From the cell containing the given text, extract its center point as [X, Y] coordinate. 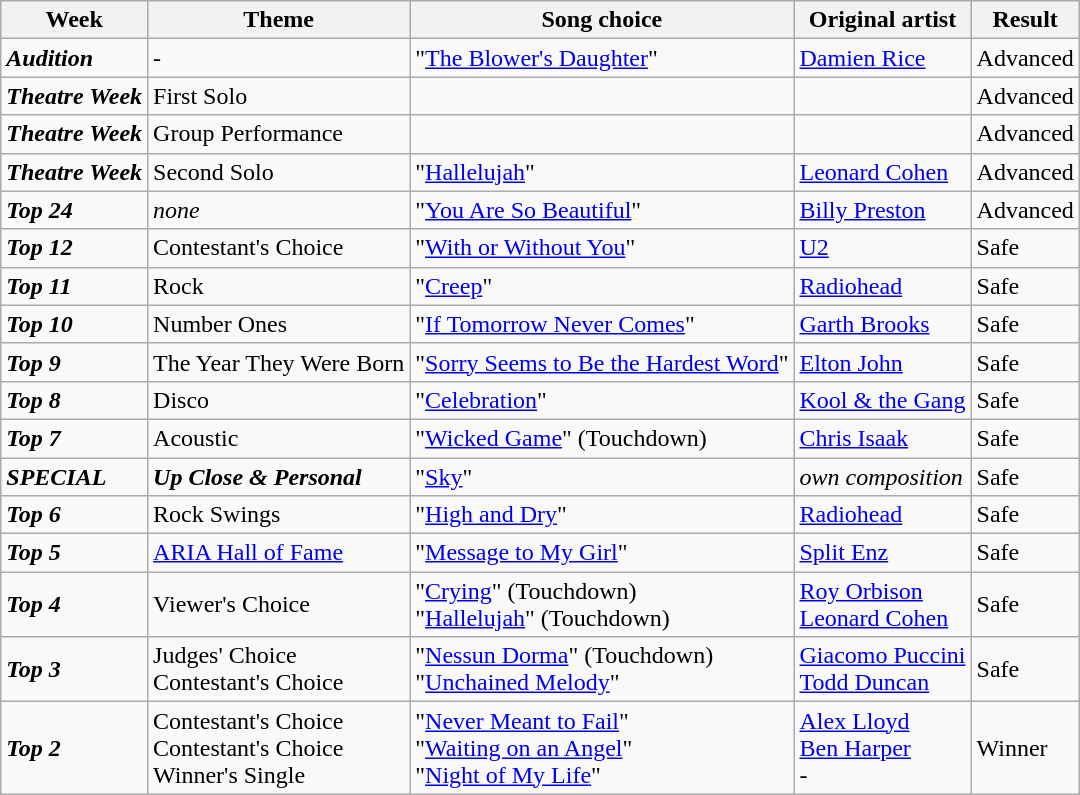
SPECIAL [74, 477]
"Hallelujah" [602, 172]
Garth Brooks [882, 324]
"Creep" [602, 286]
Week [74, 20]
Top 12 [74, 248]
Roy OrbisonLeonard Cohen [882, 604]
"If Tomorrow Never Comes" [602, 324]
Group Performance [279, 134]
Result [1025, 20]
own composition [882, 477]
Number Ones [279, 324]
"The Blower's Daughter" [602, 58]
"Sorry Seems to Be the Hardest Word" [602, 362]
Viewer's Choice [279, 604]
Top 6 [74, 515]
ARIA Hall of Fame [279, 553]
Contestant's ChoiceContestant's ChoiceWinner's Single [279, 748]
"High and Dry" [602, 515]
"Never Meant to Fail""Waiting on an Angel""Night of My Life" [602, 748]
Alex LloydBen Harper- [882, 748]
"Message to My Girl" [602, 553]
Second Solo [279, 172]
"Crying" (Touchdown) "Hallelujah" (Touchdown) [602, 604]
Billy Preston [882, 210]
U2 [882, 248]
Top 5 [74, 553]
Judges' ChoiceContestant's Choice [279, 670]
"You Are So Beautiful" [602, 210]
Top 4 [74, 604]
Contestant's Choice [279, 248]
Top 7 [74, 438]
Top 10 [74, 324]
Top 9 [74, 362]
Winner [1025, 748]
"Celebration" [602, 400]
Leonard Cohen [882, 172]
Chris Isaak [882, 438]
Original artist [882, 20]
The Year They Were Born [279, 362]
Song choice [602, 20]
"Sky" [602, 477]
Up Close & Personal [279, 477]
Disco [279, 400]
Acoustic [279, 438]
Top 24 [74, 210]
First Solo [279, 96]
Damien Rice [882, 58]
Top 11 [74, 286]
Top 8 [74, 400]
Kool & the Gang [882, 400]
Theme [279, 20]
"With or Without You" [602, 248]
Audition [74, 58]
Top 2 [74, 748]
Rock [279, 286]
"Wicked Game" (Touchdown) [602, 438]
"Nessun Dorma" (Touchdown) "Unchained Melody" [602, 670]
none [279, 210]
Giacomo PucciniTodd Duncan [882, 670]
- [279, 58]
Rock Swings [279, 515]
Top 3 [74, 670]
Split Enz [882, 553]
Elton John [882, 362]
